Provide the (X, Y) coordinate of the cell's center where the given text is located.  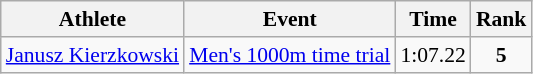
Time (432, 19)
1:07.22 (432, 55)
5 (502, 55)
Event (290, 19)
Janusz Kierzkowski (92, 55)
Athlete (92, 19)
Men's 1000m time trial (290, 55)
Rank (502, 19)
